Capture the cell that displays the provided text and extract its [x, y] central coordinate. 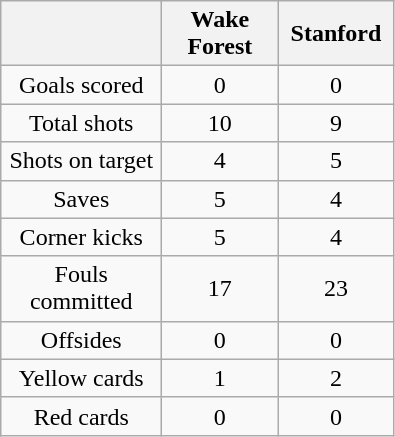
23 [336, 288]
9 [336, 123]
Shots on target [82, 161]
Corner kicks [82, 237]
Fouls committed [82, 288]
Offsides [82, 340]
Total shots [82, 123]
Red cards [82, 416]
Stanford [336, 34]
10 [220, 123]
2 [336, 378]
Goals scored [82, 85]
Yellow cards [82, 378]
17 [220, 288]
1 [220, 378]
Saves [82, 199]
Wake Forest [220, 34]
